Provide the [x, y] coordinate of the cell's center where the given text is located.  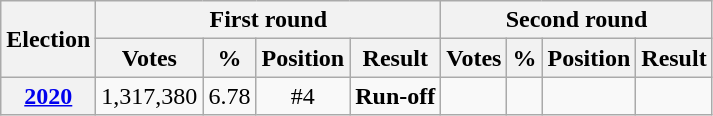
Second round [576, 20]
6.78 [230, 96]
First round [268, 20]
2020 [48, 96]
Run-off [396, 96]
1,317,380 [150, 96]
#4 [303, 96]
Election [48, 39]
